Return (X, Y) of the center of cell containing provided text 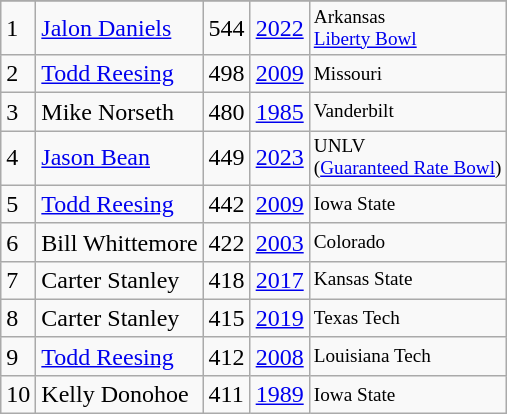
9 (18, 356)
498 (226, 74)
3 (18, 112)
Mike Norseth (120, 112)
4 (18, 158)
2023 (280, 158)
2017 (280, 280)
Missouri (408, 74)
2019 (280, 318)
Kelly Donohoe (120, 394)
1 (18, 28)
ArkansasLiberty Bowl (408, 28)
8 (18, 318)
544 (226, 28)
Bill Whittemore (120, 242)
1989 (280, 394)
422 (226, 242)
10 (18, 394)
5 (18, 204)
Jason Bean (120, 158)
Texas Tech (408, 318)
Vanderbilt (408, 112)
1985 (280, 112)
Louisiana Tech (408, 356)
UNLV(Guaranteed Rate Bowl) (408, 158)
2003 (280, 242)
Jalon Daniels (120, 28)
2 (18, 74)
6 (18, 242)
480 (226, 112)
2008 (280, 356)
412 (226, 356)
Kansas State (408, 280)
449 (226, 158)
7 (18, 280)
2022 (280, 28)
418 (226, 280)
Colorado (408, 242)
415 (226, 318)
442 (226, 204)
411 (226, 394)
